Output the [x, y] coordinate of the center of the cell containing the given text.  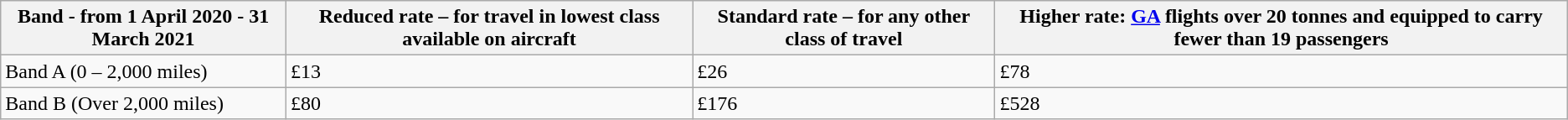
Higher rate: GA flights over 20 tonnes and equipped to carry fewer than 19 passengers [1282, 29]
Standard rate – for any other class of travel [844, 29]
£13 [489, 71]
Band B (Over 2,000 miles) [144, 103]
£80 [489, 103]
£78 [1282, 71]
Band - from 1 April 2020 - 31 March 2021 [144, 29]
Reduced rate – for travel in lowest class available on aircraft [489, 29]
Band A (0 – 2,000 miles) [144, 71]
£528 [1282, 103]
£176 [844, 103]
£26 [844, 71]
